Find where the given text appears and provide that cell's center as (X, Y) coordinate. 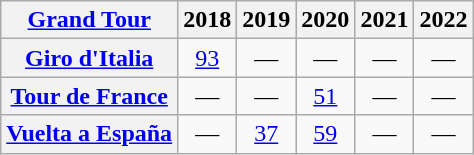
Tour de France (90, 96)
Vuelta a España (90, 134)
37 (266, 134)
Giro d'Italia (90, 58)
Grand Tour (90, 20)
2018 (208, 20)
2021 (384, 20)
2019 (266, 20)
93 (208, 58)
2022 (444, 20)
2020 (326, 20)
59 (326, 134)
51 (326, 96)
